For the text-containing cell, return its midpoint in [X, Y] coordinate format. 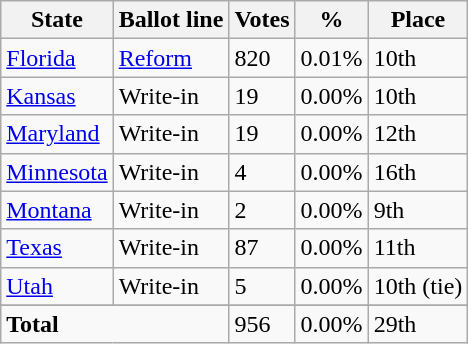
Utah [57, 286]
Votes [262, 20]
Reform [171, 58]
Minnesota [57, 172]
16th [418, 172]
12th [418, 134]
87 [262, 248]
29th [418, 324]
9th [418, 210]
Total [115, 324]
4 [262, 172]
Place [418, 20]
820 [262, 58]
Ballot line [171, 20]
Florida [57, 58]
956 [262, 324]
Texas [57, 248]
State [57, 20]
10th (tie) [418, 286]
Maryland [57, 134]
% [332, 20]
11th [418, 248]
0.01% [332, 58]
2 [262, 210]
Kansas [57, 96]
Montana [57, 210]
5 [262, 286]
